From the cell containing the given text, extract its center point as [x, y] coordinate. 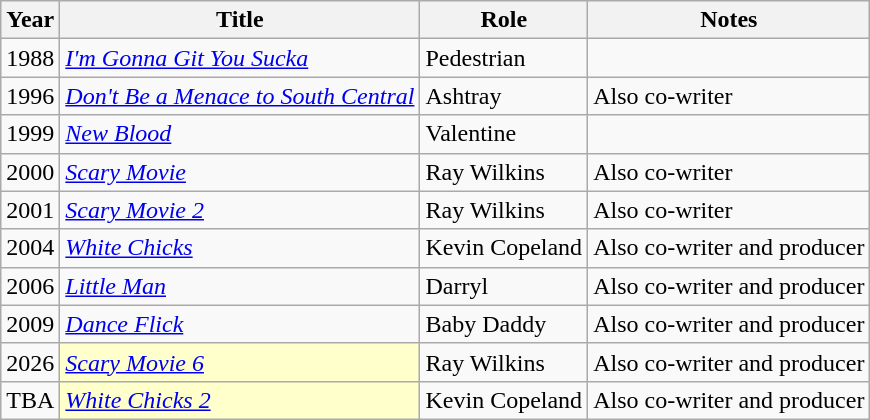
1988 [30, 58]
White Chicks [240, 248]
Title [240, 20]
Scary Movie 6 [240, 362]
I'm Gonna Git You Sucka [240, 58]
Dance Flick [240, 324]
New Blood [240, 134]
White Chicks 2 [240, 400]
Notes [729, 20]
1996 [30, 96]
2001 [30, 210]
2000 [30, 172]
Baby Daddy [504, 324]
Little Man [240, 286]
2026 [30, 362]
Scary Movie 2 [240, 210]
1999 [30, 134]
Darryl [504, 286]
TBA [30, 400]
2009 [30, 324]
Pedestrian [504, 58]
Role [504, 20]
Valentine [504, 134]
Scary Movie [240, 172]
Don't Be a Menace to South Central [240, 96]
Year [30, 20]
2006 [30, 286]
Ashtray [504, 96]
2004 [30, 248]
